Locate the cell with the specified text and output its [X, Y] center coordinate. 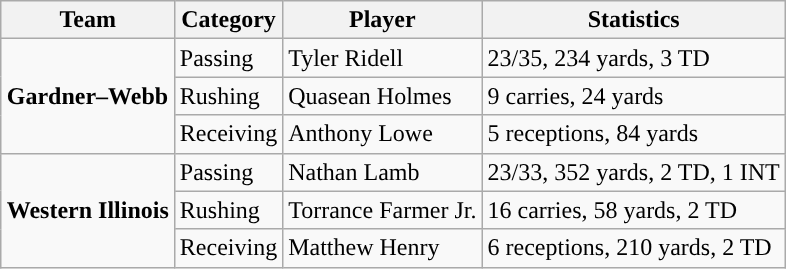
Gardner–Webb [88, 96]
6 receptions, 210 yards, 2 TD [634, 248]
Tyler Ridell [382, 58]
23/33, 352 yards, 2 TD, 1 INT [634, 172]
Matthew Henry [382, 248]
5 receptions, 84 yards [634, 134]
Western Illinois [88, 210]
16 carries, 58 yards, 2 TD [634, 210]
Quasean Holmes [382, 96]
Nathan Lamb [382, 172]
Torrance Farmer Jr. [382, 210]
Statistics [634, 20]
Team [88, 20]
9 carries, 24 yards [634, 96]
Category [228, 20]
23/35, 234 yards, 3 TD [634, 58]
Player [382, 20]
Anthony Lowe [382, 134]
